For the text-containing cell, return its midpoint in [x, y] coordinate format. 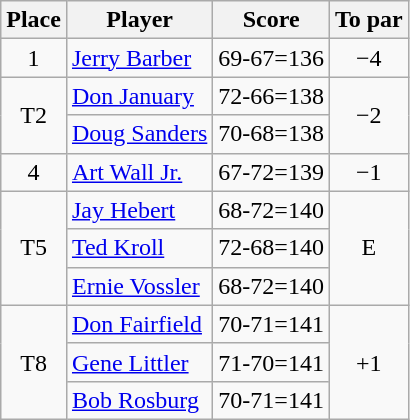
72-66=138 [272, 96]
Score [272, 20]
72-68=140 [272, 248]
Place [34, 20]
T8 [34, 362]
1 [34, 58]
T5 [34, 248]
Gene Littler [139, 362]
Bob Rosburg [139, 400]
Don January [139, 96]
69-67=136 [272, 58]
67-72=139 [272, 172]
Player [139, 20]
−2 [368, 115]
Jay Hebert [139, 210]
Ernie Vossler [139, 286]
E [368, 248]
Doug Sanders [139, 134]
To par [368, 20]
4 [34, 172]
70-68=138 [272, 134]
Ted Kroll [139, 248]
T2 [34, 115]
Don Fairfield [139, 324]
−4 [368, 58]
−1 [368, 172]
Jerry Barber [139, 58]
Art Wall Jr. [139, 172]
71-70=141 [272, 362]
+1 [368, 362]
